Return the [X, Y] coordinate for the center point of the cell that contains the specified text.  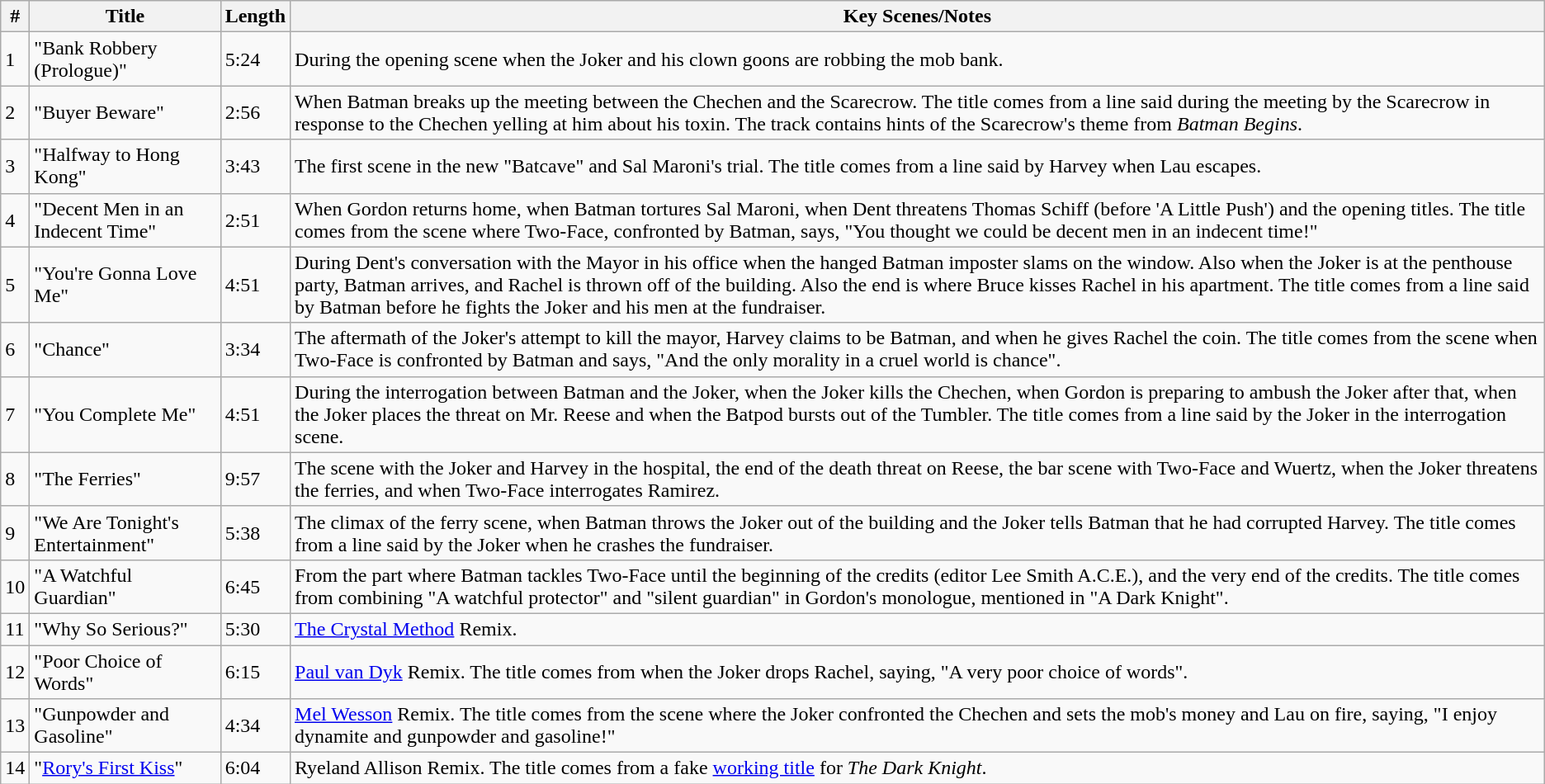
Key Scenes/Notes [918, 17]
"The Ferries" [125, 479]
"Poor Choice of Words" [125, 672]
"You Complete Me" [125, 414]
12 [15, 672]
2:51 [255, 220]
5:24 [255, 59]
6 [15, 350]
7 [15, 414]
Title [125, 17]
6:04 [255, 768]
11 [15, 629]
3:34 [255, 350]
During the opening scene when the Joker and his clown goons are robbing the mob bank. [918, 59]
# [15, 17]
4:34 [255, 726]
"You're Gonna Love Me" [125, 285]
"Gunpowder and Gasoline" [125, 726]
"Halfway to Hong Kong" [125, 167]
Ryeland Allison Remix. The title comes from a fake working title for The Dark Knight. [918, 768]
"Bank Robbery (Prologue)" [125, 59]
4 [15, 220]
"We Are Tonight's Entertainment" [125, 533]
9 [15, 533]
"A Watchful Guardian" [125, 586]
"Decent Men in an Indecent Time" [125, 220]
"Rory's First Kiss" [125, 768]
5 [15, 285]
1 [15, 59]
8 [15, 479]
"Why So Serious?" [125, 629]
The first scene in the new "Batcave" and Sal Maroni's trial. The title comes from a line said by Harvey when Lau escapes. [918, 167]
"Buyer Beware" [125, 112]
Paul van Dyk Remix. The title comes from when the Joker drops Rachel, saying, "A very poor choice of words". [918, 672]
5:38 [255, 533]
2 [15, 112]
2:56 [255, 112]
13 [15, 726]
The Crystal Method Remix. [918, 629]
9:57 [255, 479]
3:43 [255, 167]
10 [15, 586]
14 [15, 768]
"Chance" [125, 350]
5:30 [255, 629]
3 [15, 167]
6:45 [255, 586]
Length [255, 17]
6:15 [255, 672]
